Return the (X, Y) coordinate for the center point of the cell that contains the specified text.  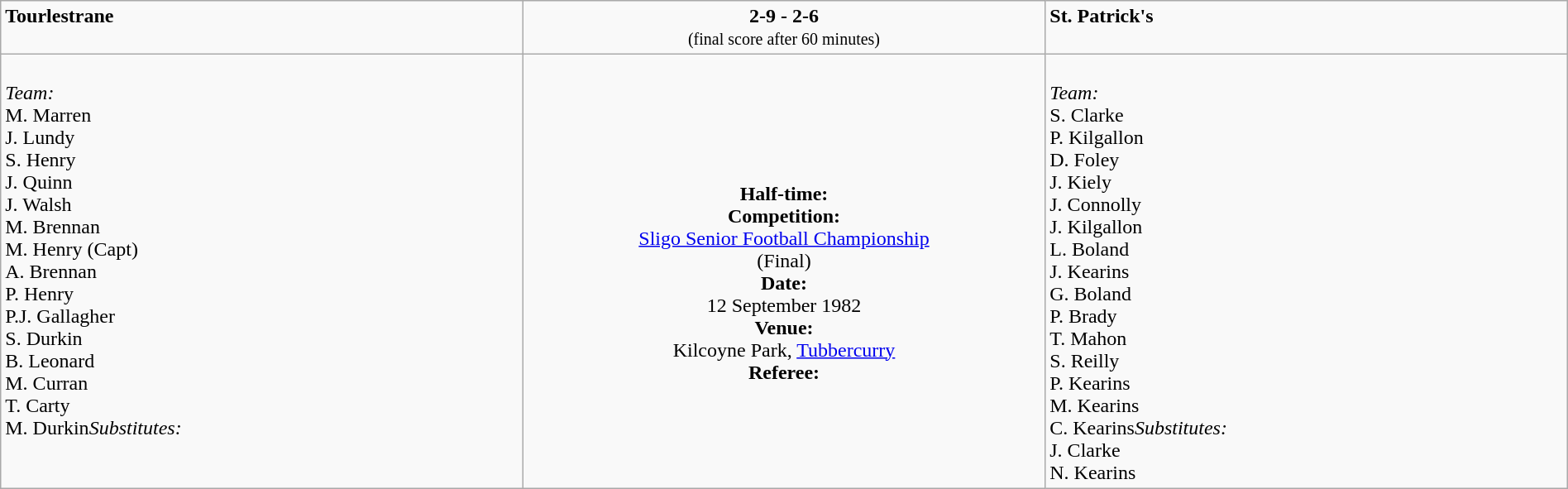
Tourlestrane (262, 28)
2-9 - 2-6(final score after 60 minutes) (784, 28)
St. Patrick's (1307, 28)
Half-time:Competition:Sligo Senior Football Championship(Final)Date:12 September 1982Venue:Kilcoyne Park, TubbercurryReferee: (784, 271)
